From the cell containing the given text, extract its center point as [X, Y] coordinate. 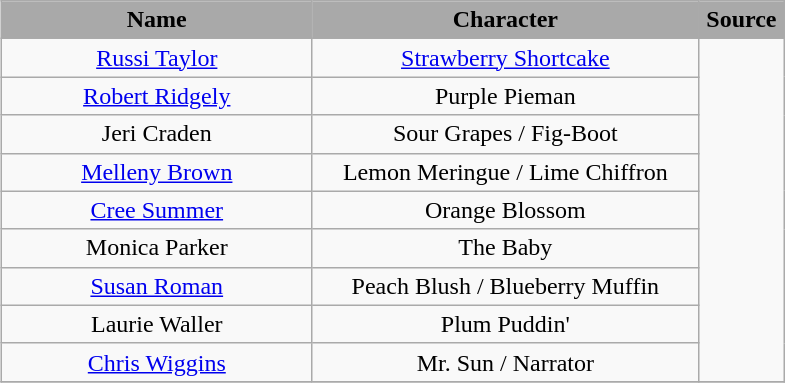
Laurie Waller [156, 324]
Peach Blush / Blueberry Muffin [505, 286]
Chris Wiggins [156, 362]
Lemon Meringue / Lime Chiffron [505, 172]
Purple Pieman [505, 96]
Monica Parker [156, 248]
The Baby [505, 248]
Melleny Brown [156, 172]
Character [505, 20]
Mr. Sun / Narrator [505, 362]
Russi Taylor [156, 58]
Robert Ridgely [156, 96]
Plum Puddin' [505, 324]
Name [156, 20]
Jeri Craden [156, 134]
Susan Roman [156, 286]
Source [741, 20]
Strawberry Shortcake [505, 58]
Orange Blossom [505, 210]
Cree Summer [156, 210]
Sour Grapes / Fig-Boot [505, 134]
